Detect which cell encompasses the target text, then output its (x, y) center coordinate. 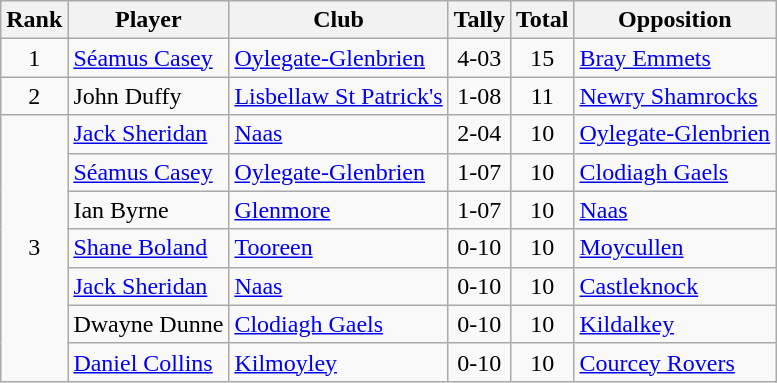
4-03 (479, 58)
Glenmore (338, 210)
2-04 (479, 134)
Daniel Collins (148, 362)
Shane Boland (148, 248)
Kilmoyley (338, 362)
Club (338, 20)
Courcey Rovers (675, 362)
Moycullen (675, 248)
Tally (479, 20)
Rank (34, 20)
1-08 (479, 96)
Ian Byrne (148, 210)
Dwayne Dunne (148, 324)
Total (542, 20)
Newry Shamrocks (675, 96)
Bray Emmets (675, 58)
Lisbellaw St Patrick's (338, 96)
Tooreen (338, 248)
3 (34, 248)
1 (34, 58)
15 (542, 58)
2 (34, 96)
John Duffy (148, 96)
Kildalkey (675, 324)
Castleknock (675, 286)
11 (542, 96)
Player (148, 20)
Opposition (675, 20)
